Identify which cell holds the provided text, then report its (X, Y) central coordinate. 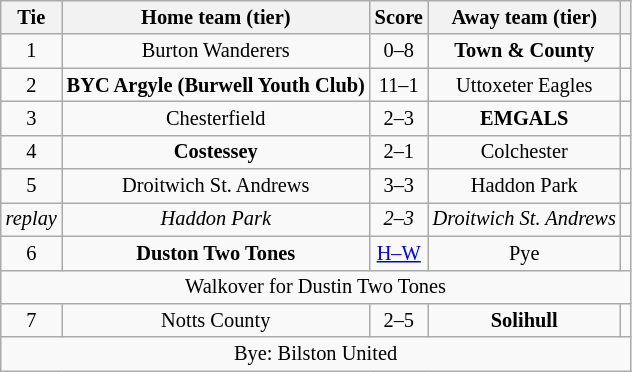
Home team (tier) (216, 17)
Solihull (524, 320)
Notts County (216, 320)
2–5 (399, 320)
Tie (32, 17)
Colchester (524, 152)
H–W (399, 253)
Pye (524, 253)
3–3 (399, 186)
7 (32, 320)
Burton Wanderers (216, 51)
EMGALS (524, 118)
2 (32, 85)
BYC Argyle (Burwell Youth Club) (216, 85)
Bye: Bilston United (316, 354)
11–1 (399, 85)
Town & County (524, 51)
1 (32, 51)
Away team (tier) (524, 17)
Duston Two Tones (216, 253)
Walkover for Dustin Two Tones (316, 287)
Score (399, 17)
6 (32, 253)
5 (32, 186)
Chesterfield (216, 118)
3 (32, 118)
2–1 (399, 152)
4 (32, 152)
0–8 (399, 51)
Uttoxeter Eagles (524, 85)
Costessey (216, 152)
replay (32, 219)
